Capture the cell that displays the provided text and extract its [X, Y] central coordinate. 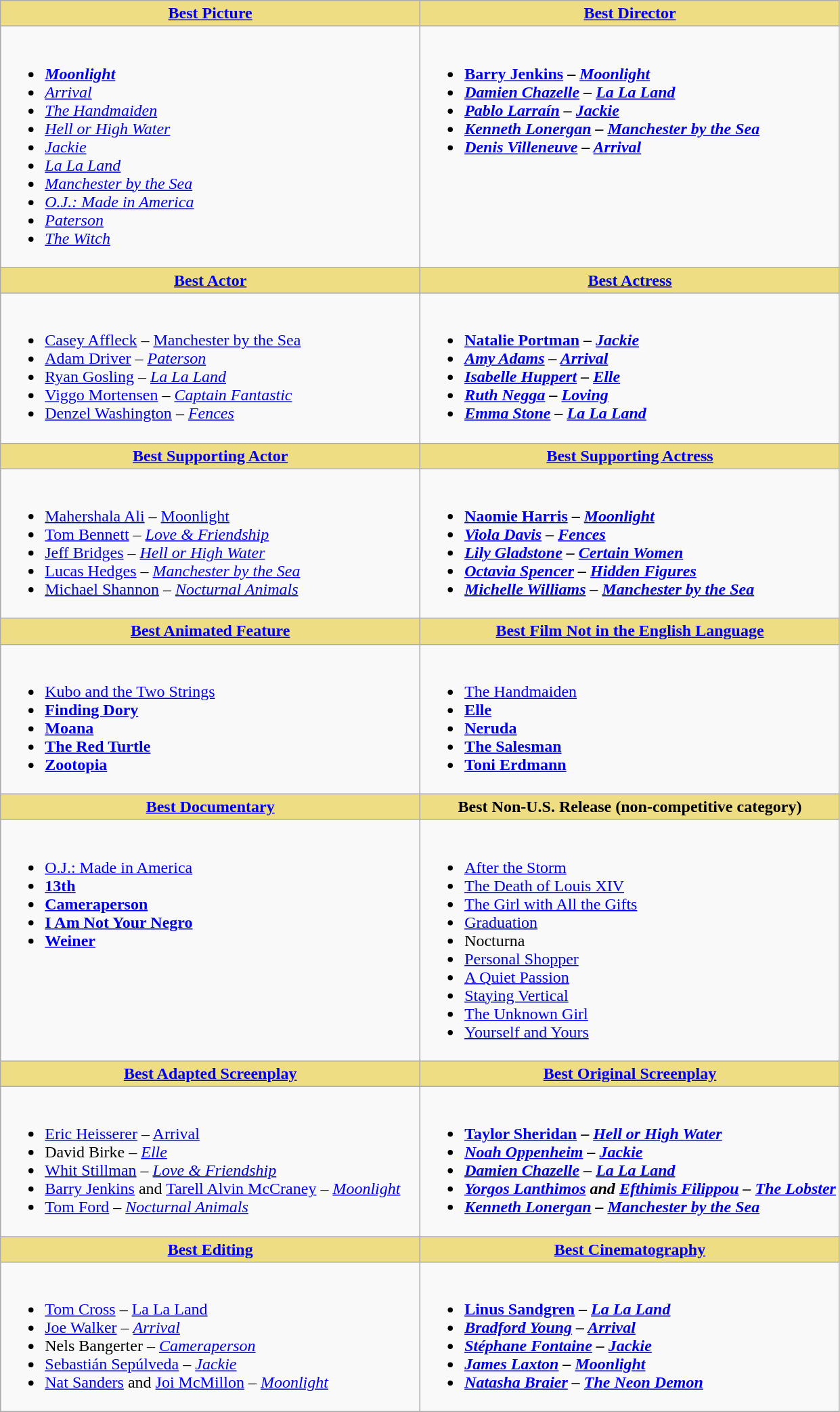
Linus Sandgren – La La LandBradford Young – ArrivalStéphane Fontaine – JackieJames Laxton – MoonlightNatasha Braier – The Neon Demon [630, 1337]
Kubo and the Two StringsFinding DoryMoanaThe Red TurtleZootopia [211, 719]
Best Original Screenplay [630, 1073]
Best Animated Feature [211, 631]
Best Director [630, 14]
Barry Jenkins – MoonlightDamien Chazelle – La La LandPablo Larraín – JackieKenneth Lonergan – Manchester by the SeaDenis Villeneuve – Arrival [630, 147]
Best Non-U.S. Release (non-competitive category) [630, 807]
Best Film Not in the English Language [630, 631]
Casey Affleck – Manchester by the SeaAdam Driver – PatersonRyan Gosling – La La LandViggo Mortensen – Captain FantasticDenzel Washington – Fences [211, 368]
Best Picture [211, 14]
Best Documentary [211, 807]
Best Supporting Actress [630, 456]
Naomie Harris – MoonlightViola Davis – FencesLily Gladstone – Certain WomenOctavia Spencer – Hidden FiguresMichelle Williams – Manchester by the Sea [630, 543]
Natalie Portman – JackieAmy Adams – ArrivalIsabelle Huppert – ElleRuth Negga – LovingEmma Stone – La La Land [630, 368]
Best Actor [211, 280]
The HandmaidenElleNerudaThe SalesmanToni Erdmann [630, 719]
Best Cinematography [630, 1249]
Best Editing [211, 1249]
Tom Cross – La La LandJoe Walker – ArrivalNels Bangerter – CamerapersonSebastián Sepúlveda – JackieNat Sanders and Joi McMillon – Moonlight [211, 1337]
MoonlightArrivalThe HandmaidenHell or High WaterJackieLa La LandManchester by the SeaO.J.: Made in AmericaPatersonThe Witch [211, 147]
O.J.: Made in America13thCamerapersonI Am Not Your NegroWeiner [211, 940]
Best Supporting Actor [211, 456]
Best Actress [630, 280]
Best Adapted Screenplay [211, 1073]
